Capture the cell that displays the provided text and extract its (X, Y) central coordinate. 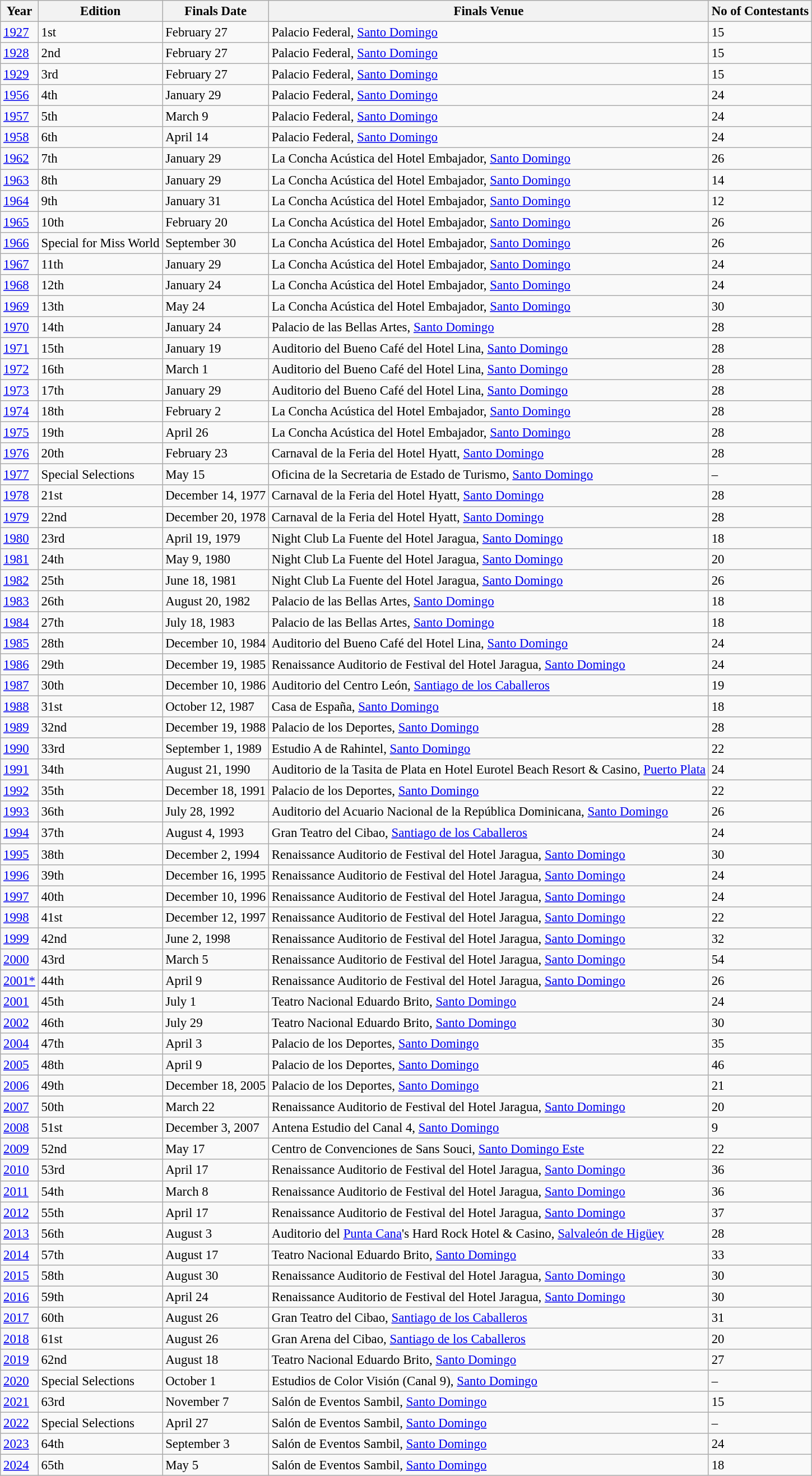
1980 (20, 538)
1st (100, 33)
February 23 (216, 454)
9th (100, 201)
44th (100, 980)
51st (100, 1128)
8th (100, 180)
28th (100, 644)
1999 (20, 938)
September 1, 1989 (216, 749)
April 27 (216, 1423)
March 5 (216, 960)
August 4, 1993 (216, 833)
1996 (20, 875)
40th (100, 896)
Edition (100, 11)
34th (100, 770)
2019 (20, 1360)
December 10, 1996 (216, 896)
1989 (20, 728)
10th (100, 222)
August 30 (216, 1276)
1974 (20, 411)
60th (100, 1318)
December 16, 1995 (216, 875)
2001* (20, 980)
1967 (20, 264)
2015 (20, 1276)
46 (760, 1065)
57th (100, 1255)
December 14, 1977 (216, 496)
1993 (20, 812)
31 (760, 1318)
Antena Estudio del Canal 4, Santo Domingo (489, 1128)
Auditorio del Acuario Nacional de la República Dominicana, Santo Domingo (489, 812)
21 (760, 1086)
14 (760, 180)
2011 (20, 1191)
1957 (20, 117)
35th (100, 791)
1979 (20, 517)
1991 (20, 770)
19 (760, 686)
1970 (20, 327)
1998 (20, 917)
2004 (20, 1044)
July 18, 1983 (216, 622)
1969 (20, 306)
April 24 (216, 1297)
April 3 (216, 1044)
June 18, 1981 (216, 580)
22nd (100, 517)
16th (100, 369)
27 (760, 1360)
1995 (20, 854)
41st (100, 917)
56th (100, 1233)
7th (100, 159)
1990 (20, 749)
April 19, 1979 (216, 538)
August 18 (216, 1360)
12th (100, 285)
2021 (20, 1402)
65th (100, 1465)
13th (100, 306)
39th (100, 875)
3rd (100, 75)
1964 (20, 201)
Finals Venue (489, 11)
January 31 (216, 201)
August 21, 1990 (216, 770)
May 15 (216, 475)
33rd (100, 749)
31st (100, 707)
1986 (20, 664)
1994 (20, 833)
March 1 (216, 369)
Special for Miss World (100, 243)
37 (760, 1213)
June 2, 1998 (216, 938)
1966 (20, 243)
37th (100, 833)
1956 (20, 95)
19th (100, 433)
2016 (20, 1297)
14th (100, 327)
2010 (20, 1170)
2022 (20, 1423)
38th (100, 854)
No of Contestants (760, 11)
5th (100, 117)
2006 (20, 1086)
2020 (20, 1381)
Finals Date (216, 11)
December 19, 1988 (216, 728)
August 3 (216, 1233)
December 18, 1991 (216, 791)
May 5 (216, 1465)
27th (100, 622)
2012 (20, 1213)
25th (100, 580)
20th (100, 454)
January 19 (216, 348)
30th (100, 686)
1983 (20, 601)
47th (100, 1044)
Auditorio del Centro León, Santiago de los Caballeros (489, 686)
52nd (100, 1149)
45th (100, 1002)
December 2, 1994 (216, 854)
March 22 (216, 1107)
62nd (100, 1360)
2nd (100, 53)
December 12, 1997 (216, 917)
1977 (20, 475)
23rd (100, 538)
64th (100, 1444)
December 10, 1984 (216, 644)
1962 (20, 159)
2000 (20, 960)
43rd (100, 960)
December 10, 1986 (216, 686)
1985 (20, 644)
1975 (20, 433)
24th (100, 559)
September 3 (216, 1444)
15th (100, 348)
November 7 (216, 1402)
4th (100, 95)
1958 (20, 137)
35 (760, 1044)
October 1 (216, 1381)
April 14 (216, 137)
February 2 (216, 411)
July 29 (216, 1022)
1997 (20, 896)
May 17 (216, 1149)
1982 (20, 580)
1965 (20, 222)
1976 (20, 454)
2009 (20, 1149)
1928 (20, 53)
2017 (20, 1318)
2013 (20, 1233)
2007 (20, 1107)
50th (100, 1107)
Centro de Convenciones de Sans Souci, Santo Domingo Este (489, 1149)
49th (100, 1086)
46th (100, 1022)
42nd (100, 938)
54 (760, 960)
1978 (20, 496)
1927 (20, 33)
Estudio A de Rahintel, Santo Domingo (489, 749)
1929 (20, 75)
1981 (20, 559)
18th (100, 411)
2023 (20, 1444)
1988 (20, 707)
59th (100, 1297)
March 9 (216, 117)
12 (760, 201)
1984 (20, 622)
July 28, 1992 (216, 812)
21st (100, 496)
32nd (100, 728)
63rd (100, 1402)
1987 (20, 686)
2005 (20, 1065)
May 24 (216, 306)
1992 (20, 791)
2002 (20, 1022)
1963 (20, 180)
33 (760, 1255)
6th (100, 137)
9 (760, 1128)
2018 (20, 1339)
2008 (20, 1128)
Oficina de la Secretaria de Estado de Turismo, Santo Domingo (489, 475)
58th (100, 1276)
September 30 (216, 243)
August 20, 1982 (216, 601)
Year (20, 11)
December 20, 1978 (216, 517)
March 8 (216, 1191)
1971 (20, 348)
July 1 (216, 1002)
54th (100, 1191)
53rd (100, 1170)
1972 (20, 369)
February 20 (216, 222)
October 12, 1987 (216, 707)
11th (100, 264)
December 3, 2007 (216, 1128)
61st (100, 1339)
August 17 (216, 1255)
17th (100, 391)
48th (100, 1065)
December 18, 2005 (216, 1086)
32 (760, 938)
Auditorio del Punta Cana's Hard Rock Hotel & Casino, Salvaleón de Higüey (489, 1233)
Auditorio de la Tasita de Plata en Hotel Eurotel Beach Resort & Casino, Puerto Plata (489, 770)
December 19, 1985 (216, 664)
Gran Arena del Cibao, Santiago de los Caballeros (489, 1339)
1968 (20, 285)
Casa de España, Santo Domingo (489, 707)
55th (100, 1213)
2014 (20, 1255)
April 26 (216, 433)
1973 (20, 391)
26th (100, 601)
Estudios de Color Visión (Canal 9), Santo Domingo (489, 1381)
2024 (20, 1465)
29th (100, 664)
36th (100, 812)
May 9, 1980 (216, 559)
2001 (20, 1002)
